For the text-containing cell, return its midpoint in (X, Y) coordinate format. 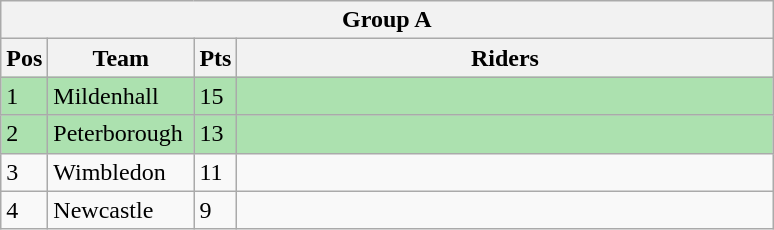
Wimbledon (121, 172)
Pts (216, 58)
15 (216, 96)
2 (24, 134)
Peterborough (121, 134)
Newcastle (121, 210)
Riders (505, 58)
9 (216, 210)
3 (24, 172)
11 (216, 172)
Pos (24, 58)
13 (216, 134)
Team (121, 58)
Group A (387, 20)
Mildenhall (121, 96)
4 (24, 210)
1 (24, 96)
